For the text-containing cell, return its midpoint in [x, y] coordinate format. 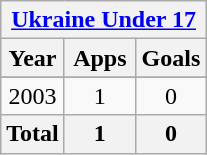
Year [33, 58]
2003 [33, 96]
Total [33, 134]
Ukraine Under 17 [104, 20]
Apps [100, 58]
Goals [170, 58]
